Capture the cell that displays the provided text and extract its [X, Y] central coordinate. 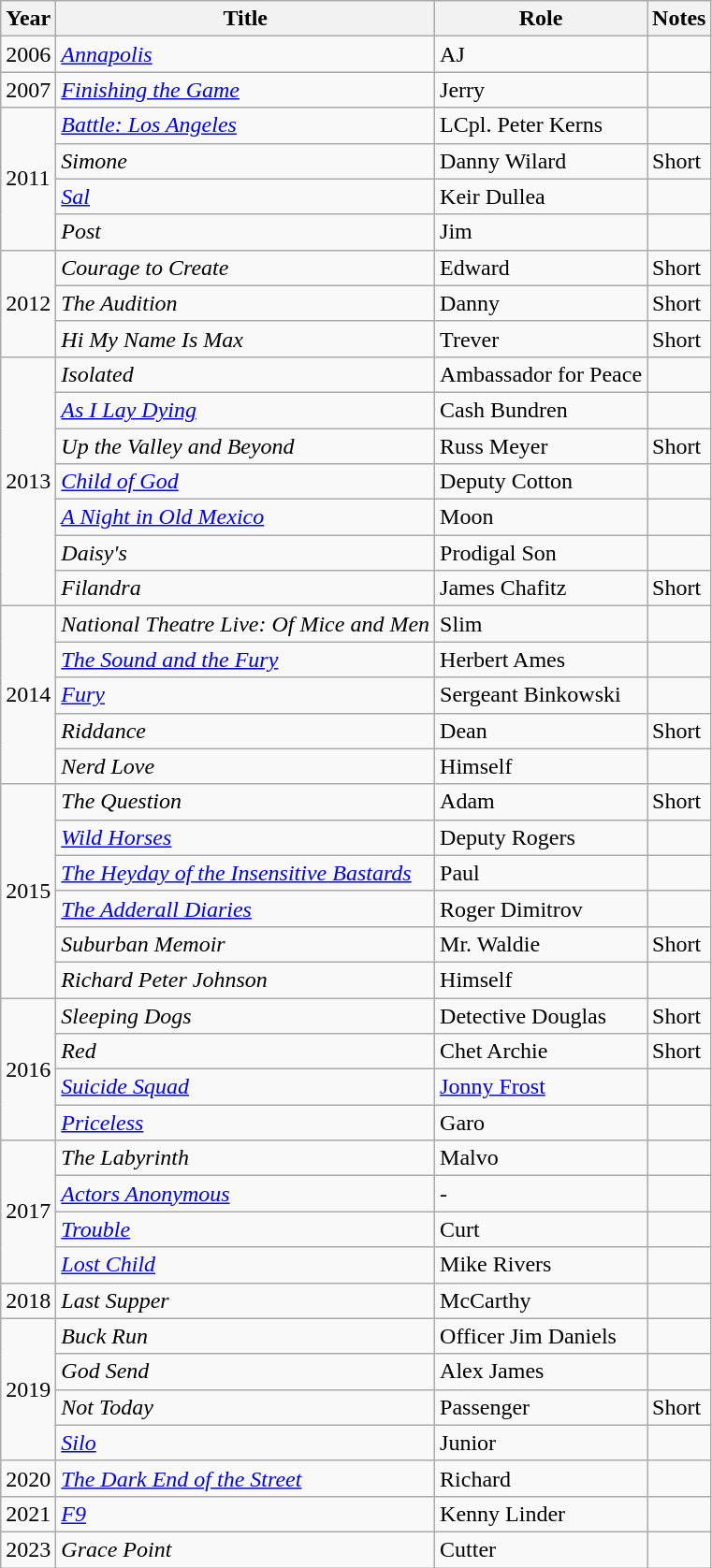
Roger Dimitrov [541, 908]
Curt [541, 1229]
Filandra [245, 588]
As I Lay Dying [245, 410]
2023 [28, 1549]
Grace Point [245, 1549]
Hi My Name Is Max [245, 339]
Not Today [245, 1407]
Jim [541, 232]
Ambassador for Peace [541, 374]
2017 [28, 1212]
AJ [541, 54]
Moon [541, 517]
2016 [28, 1068]
Paul [541, 873]
A Night in Old Mexico [245, 517]
Sleeping Dogs [245, 1015]
Slim [541, 624]
Year [28, 19]
Passenger [541, 1407]
2013 [28, 481]
Junior [541, 1443]
2020 [28, 1478]
Chet Archie [541, 1052]
Mike Rivers [541, 1265]
Annapolis [245, 54]
The Dark End of the Street [245, 1478]
Wild Horses [245, 837]
Notes [679, 19]
Alex James [541, 1372]
National Theatre Live: Of Mice and Men [245, 624]
Garo [541, 1123]
F9 [245, 1514]
The Labyrinth [245, 1158]
Sergeant Binkowski [541, 695]
Mr. Waldie [541, 944]
Nerd Love [245, 766]
Deputy Rogers [541, 837]
Post [245, 232]
Child of God [245, 482]
Title [245, 19]
The Audition [245, 303]
Prodigal Son [541, 553]
Officer Jim Daniels [541, 1336]
Lost Child [245, 1265]
2018 [28, 1300]
2021 [28, 1514]
Dean [541, 731]
Last Supper [245, 1300]
Jonny Frost [541, 1087]
2014 [28, 695]
Isolated [245, 374]
Finishing the Game [245, 90]
Silo [245, 1443]
Edward [541, 268]
Kenny Linder [541, 1514]
The Heyday of the Insensitive Bastards [245, 873]
2012 [28, 303]
The Sound and the Fury [245, 660]
Suburban Memoir [245, 944]
Danny Wilard [541, 161]
Simone [245, 161]
Detective Douglas [541, 1015]
Danny [541, 303]
Russ Meyer [541, 446]
Role [541, 19]
Suicide Squad [245, 1087]
Adam [541, 802]
2007 [28, 90]
LCpl. Peter Kerns [541, 125]
Richard [541, 1478]
Cutter [541, 1549]
Trever [541, 339]
2015 [28, 891]
Actors Anonymous [245, 1194]
Priceless [245, 1123]
James Chafitz [541, 588]
The Question [245, 802]
Fury [245, 695]
McCarthy [541, 1300]
Up the Valley and Beyond [245, 446]
Red [245, 1052]
Cash Bundren [541, 410]
Daisy's [245, 553]
Sal [245, 196]
Buck Run [245, 1336]
Jerry [541, 90]
The Adderall Diaries [245, 908]
2011 [28, 179]
Malvo [541, 1158]
Trouble [245, 1229]
Keir Dullea [541, 196]
Riddance [245, 731]
Deputy Cotton [541, 482]
Richard Peter Johnson [245, 980]
Herbert Ames [541, 660]
2019 [28, 1389]
God Send [245, 1372]
Courage to Create [245, 268]
Battle: Los Angeles [245, 125]
- [541, 1194]
2006 [28, 54]
